Provide the [X, Y] coordinate of the cell's center where the given text is located.  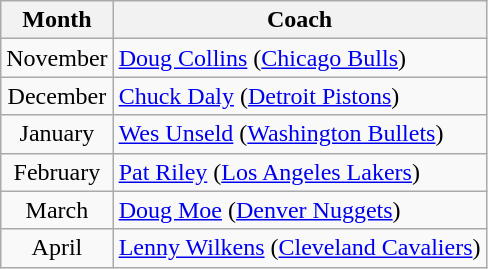
December [57, 96]
April [57, 248]
March [57, 210]
Chuck Daly (Detroit Pistons) [300, 96]
Coach [300, 20]
January [57, 134]
Lenny Wilkens (Cleveland Cavaliers) [300, 248]
Doug Collins (Chicago Bulls) [300, 58]
Pat Riley (Los Angeles Lakers) [300, 172]
February [57, 172]
November [57, 58]
Month [57, 20]
Doug Moe (Denver Nuggets) [300, 210]
Wes Unseld (Washington Bullets) [300, 134]
